Output the (x, y) coordinate of the center of the cell containing the given text.  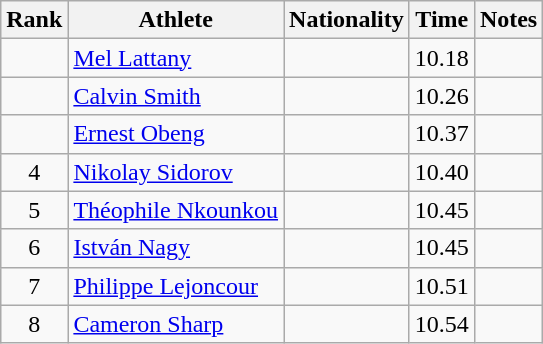
Nikolay Sidorov (176, 172)
Notes (508, 20)
Athlete (176, 20)
Calvin Smith (176, 96)
4 (34, 172)
7 (34, 286)
10.54 (442, 324)
Théophile Nkounkou (176, 210)
Nationality (347, 20)
6 (34, 248)
8 (34, 324)
10.51 (442, 286)
Time (442, 20)
Ernest Obeng (176, 134)
10.26 (442, 96)
Philippe Lejoncour (176, 286)
Rank (34, 20)
10.18 (442, 58)
10.37 (442, 134)
Cameron Sharp (176, 324)
5 (34, 210)
István Nagy (176, 248)
10.40 (442, 172)
Mel Lattany (176, 58)
